Return the [x, y] coordinate for the center point of the cell that contains the specified text.  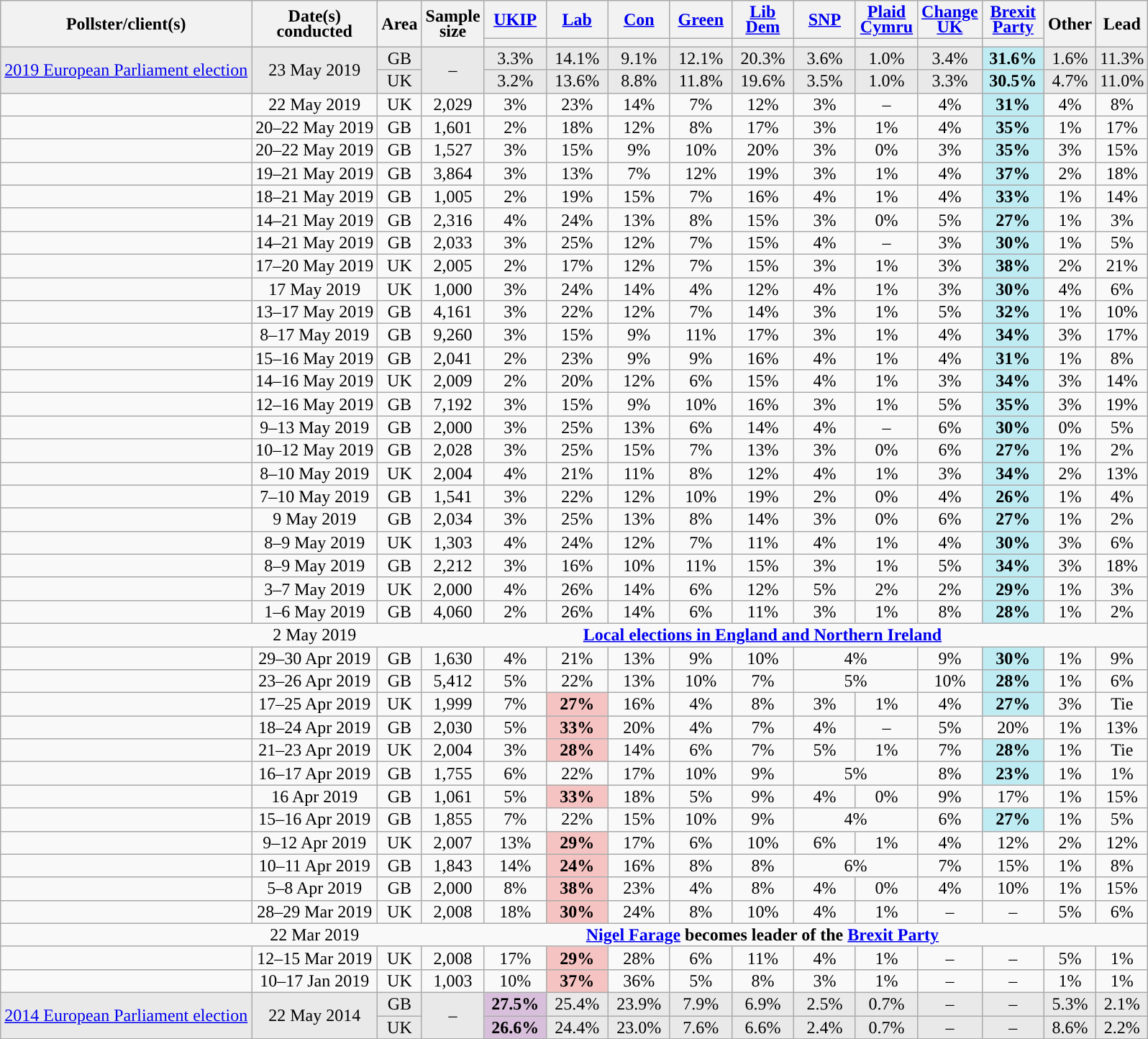
13.6% [577, 81]
2,005 [453, 266]
19.6% [762, 81]
Date(s)conducted [315, 24]
8.6% [1070, 1027]
5.3% [1070, 1004]
8.8% [639, 81]
1,061 [453, 797]
18–24 Apr 2019 [315, 727]
Change UK [950, 20]
6.6% [762, 1027]
7–10 May 2019 [315, 496]
3–7 May 2019 [315, 589]
10–11 Apr 2019 [315, 866]
23.9% [639, 1004]
2,029 [453, 104]
1,855 [453, 820]
Samplesize [453, 24]
Lab [577, 20]
7.9% [701, 1004]
23 May 2019 [315, 70]
20.3% [762, 58]
3.4% [950, 58]
36% [639, 981]
22 May 2014 [315, 1015]
15–16 May 2019 [315, 358]
5,412 [453, 681]
1,000 [453, 289]
31.6% [1013, 58]
13–17 May 2019 [315, 312]
23.0% [639, 1027]
UKIP [515, 20]
Pollster/client(s) [127, 24]
17–25 Apr 2019 [315, 704]
17–20 May 2019 [315, 266]
14.1% [577, 58]
1,005 [453, 196]
1,630 [453, 658]
Lead [1122, 24]
9–12 Apr 2019 [315, 843]
2,007 [453, 843]
Other [1070, 24]
Brexit Party [1013, 20]
30.5% [1013, 81]
2 May 2019 [315, 635]
1,527 [453, 150]
1.6% [1070, 58]
19–21 May 2019 [315, 173]
9–13 May 2019 [315, 427]
1,303 [453, 543]
22 Mar 2019 [315, 935]
3,864 [453, 173]
1,843 [453, 866]
18–21 May 2019 [315, 196]
2.4% [824, 1027]
11.8% [701, 81]
6.9% [762, 1004]
32% [1013, 312]
7,192 [453, 404]
29–30 Apr 2019 [315, 658]
2,033 [453, 242]
16 Apr 2019 [315, 797]
1,999 [453, 704]
14–16 May 2019 [315, 381]
1,541 [453, 496]
21–23 Apr 2019 [315, 750]
2,009 [453, 381]
10–12 May 2019 [315, 450]
Green [701, 20]
28–29 Mar 2019 [315, 912]
4,161 [453, 312]
1,755 [453, 773]
4,060 [453, 612]
3.2% [515, 81]
1,003 [453, 981]
8–10 May 2019 [315, 473]
2,041 [453, 358]
Area [400, 24]
2.2% [1122, 1027]
Plaid Cymru [886, 20]
11.3% [1122, 58]
2014 European Parliament election [127, 1015]
12–16 May 2019 [315, 404]
3.5% [824, 81]
9.1% [639, 58]
2,316 [453, 219]
24.4% [577, 1027]
2019 European Parliament election [127, 70]
26.6% [515, 1027]
7.6% [701, 1027]
Nigel Farage becomes leader of the Brexit Party [762, 935]
1,601 [453, 127]
2,028 [453, 450]
2,030 [453, 727]
9 May 2019 [315, 519]
27.5% [515, 1004]
12–15 Mar 2019 [315, 958]
11.0% [1122, 81]
15–16 Apr 2019 [315, 820]
Con [639, 20]
Lib Dem [762, 20]
1–6 May 2019 [315, 612]
12.1% [701, 58]
3.6% [824, 58]
SNP [824, 20]
22 May 2019 [315, 104]
2.1% [1122, 1004]
5–8 Apr 2019 [315, 889]
2,212 [453, 566]
8–17 May 2019 [315, 335]
4.7% [1070, 81]
16–17 Apr 2019 [315, 773]
10–17 Jan 2019 [315, 981]
9,260 [453, 335]
23–26 Apr 2019 [315, 681]
17 May 2019 [315, 289]
2.5% [824, 1004]
2,034 [453, 519]
25.4% [577, 1004]
Local elections in England and Northern Ireland [762, 635]
